Pinpoint the cell where the given text exists, returning its (X, Y) midpoint coordinate. 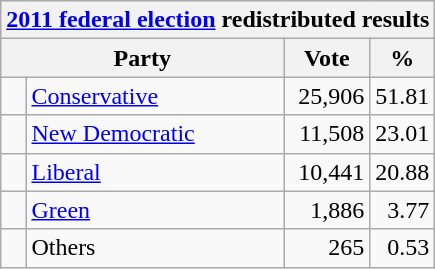
1,886 (327, 210)
Others (155, 248)
Conservative (155, 96)
3.77 (402, 210)
51.81 (402, 96)
Vote (327, 58)
Green (155, 210)
2011 federal election redistributed results (218, 20)
Party (142, 58)
11,508 (327, 134)
265 (327, 248)
23.01 (402, 134)
% (402, 58)
10,441 (327, 172)
New Democratic (155, 134)
25,906 (327, 96)
0.53 (402, 248)
Liberal (155, 172)
20.88 (402, 172)
